Return [x, y] of the center of cell containing provided text 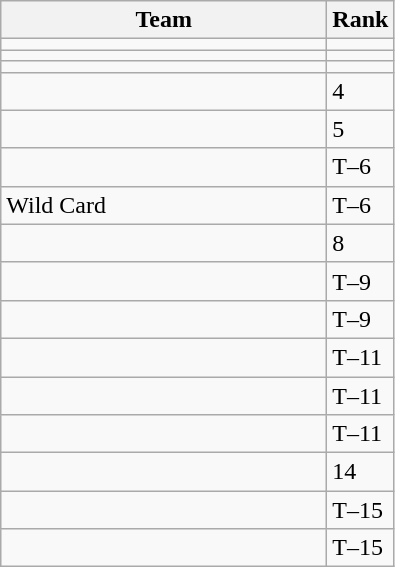
Wild Card [164, 205]
5 [360, 129]
14 [360, 472]
Team [164, 20]
8 [360, 243]
4 [360, 91]
Rank [360, 20]
